Capture the cell that displays the provided text and extract its [X, Y] central coordinate. 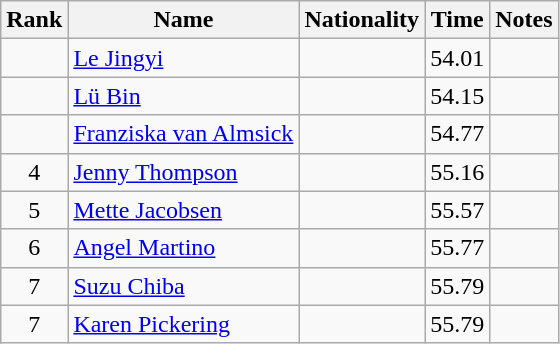
6 [34, 248]
Name [184, 20]
55.16 [458, 172]
Rank [34, 20]
Angel Martino [184, 248]
5 [34, 210]
54.77 [458, 134]
Suzu Chiba [184, 286]
Time [458, 20]
Notes [524, 20]
4 [34, 172]
Franziska van Almsick [184, 134]
Nationality [362, 20]
54.15 [458, 96]
55.77 [458, 248]
54.01 [458, 58]
Le Jingyi [184, 58]
Jenny Thompson [184, 172]
Mette Jacobsen [184, 210]
55.57 [458, 210]
Karen Pickering [184, 324]
Lü Bin [184, 96]
